From the cell containing the given text, extract its center point as [X, Y] coordinate. 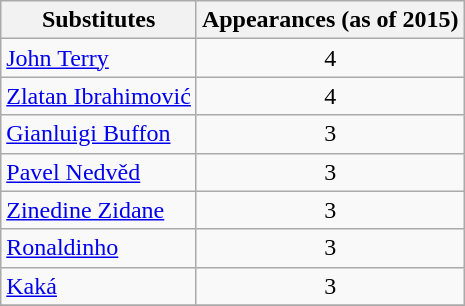
John Terry [99, 58]
Pavel Nedvěd [99, 172]
Zinedine Zidane [99, 210]
Zlatan Ibrahimović [99, 96]
Gianluigi Buffon [99, 134]
Ronaldinho [99, 248]
Appearances (as of 2015) [330, 20]
Substitutes [99, 20]
Kaká [99, 286]
